Return (X, Y) of the center of cell containing provided text 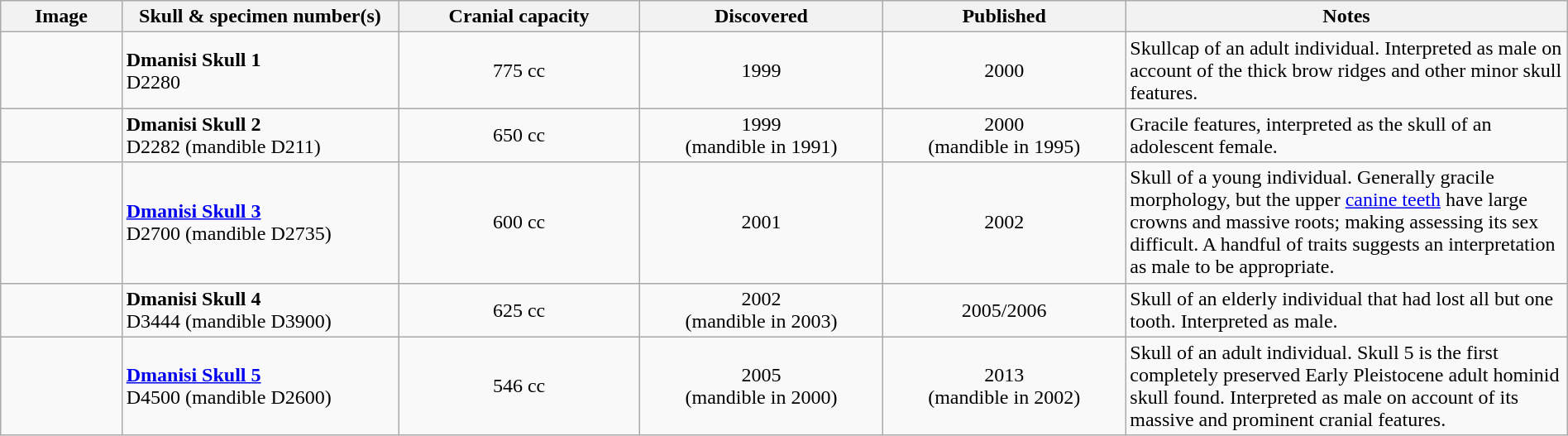
1999(mandible in 1991) (761, 136)
Dmanisi Skull 3D2700 (mandible D2735) (260, 223)
Discovered (761, 17)
2000(mandible in 1995) (1004, 136)
2000 (1004, 70)
Skullcap of an adult individual. Interpreted as male on account of the thick brow ridges and other minor skull features. (1346, 70)
546 cc (519, 386)
Dmanisi Skull 2D2282 (mandible D211) (260, 136)
Image (61, 17)
2001 (761, 223)
625 cc (519, 309)
Gracile features, interpreted as the skull of an adolescent female. (1346, 136)
Skull of an elderly individual that had lost all but one tooth. Interpreted as male. (1346, 309)
Cranial capacity (519, 17)
2002 (1004, 223)
1999 (761, 70)
600 cc (519, 223)
2005(mandible in 2000) (761, 386)
650 cc (519, 136)
2002(mandible in 2003) (761, 309)
Dmanisi Skull 5D4500 (mandible D2600) (260, 386)
Dmanisi Skull 1D2280 (260, 70)
2013(mandible in 2002) (1004, 386)
Dmanisi Skull 4D3444 (mandible D3900) (260, 309)
2005/2006 (1004, 309)
Skull & specimen number(s) (260, 17)
775 cc (519, 70)
Notes (1346, 17)
Published (1004, 17)
